Return the (x, y) coordinate for the center point of the cell that contains the specified text.  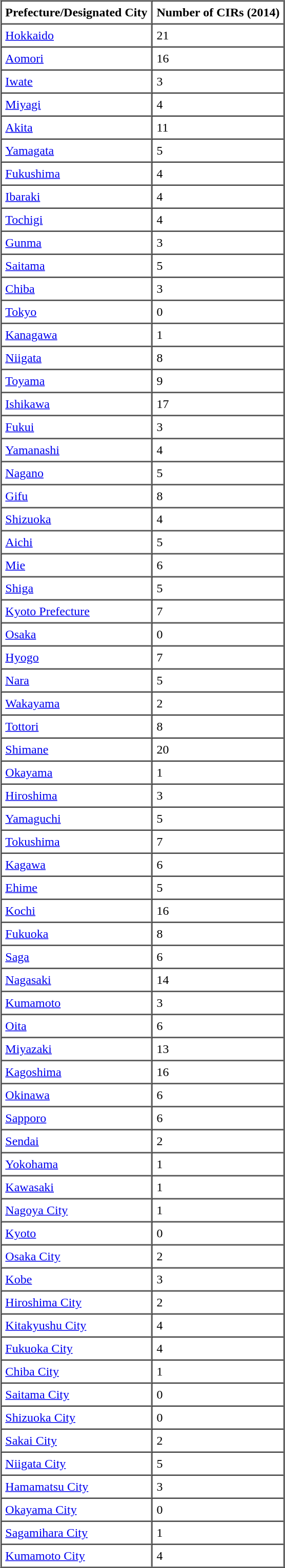
Tottori (76, 726)
Gifu (76, 496)
13 (218, 1048)
20 (218, 749)
Osaka (76, 634)
Niigata (76, 357)
Gunma (76, 243)
Hokkaido (76, 35)
Yamaguchi (76, 818)
Kumamoto (76, 1002)
Number of CIRs (2014) (218, 12)
Sapporo (76, 1118)
Kochi (76, 910)
Shimane (76, 749)
Fukuoka (76, 934)
Shiga (76, 588)
Hiroshima (76, 796)
Hyogo (76, 657)
Chiba City (76, 1371)
Ishikawa (76, 403)
Tokushima (76, 842)
Sagamihara City (76, 1533)
Saitama City (76, 1394)
Okayama City (76, 1509)
Shizuoka (76, 519)
Prefecture/Designated City (76, 12)
Iwate (76, 81)
Miyagi (76, 104)
Akita (76, 127)
14 (218, 980)
Sendai (76, 1141)
Fukuoka City (76, 1348)
Aomori (76, 58)
Kagoshima (76, 1072)
Kumamoto City (76, 1555)
Hiroshima City (76, 1302)
Tochigi (76, 219)
Nagoya City (76, 1210)
Kanagawa (76, 335)
Kobe (76, 1279)
Ehime (76, 888)
Okinawa (76, 1094)
Fukushima (76, 173)
11 (218, 127)
Ibaraki (76, 197)
21 (218, 35)
Niigata City (76, 1463)
Kitakyushu City (76, 1325)
Saitama (76, 265)
Nara (76, 680)
Wakayama (76, 703)
Yamagata (76, 151)
Kyoto (76, 1233)
Toyama (76, 381)
17 (218, 403)
Saga (76, 956)
Nagano (76, 473)
Hamamatsu City (76, 1487)
Mie (76, 565)
Miyazaki (76, 1048)
Aichi (76, 542)
Oita (76, 1026)
Yokohama (76, 1164)
Kawasaki (76, 1187)
Fukui (76, 427)
Kagawa (76, 864)
Nagasaki (76, 980)
Chiba (76, 289)
Kyoto Prefecture (76, 611)
Shizuoka City (76, 1417)
Tokyo (76, 311)
Sakai City (76, 1441)
Osaka City (76, 1256)
9 (218, 381)
Yamanashi (76, 449)
Okayama (76, 772)
